Output the [X, Y] coordinate of the center of the cell containing the given text.  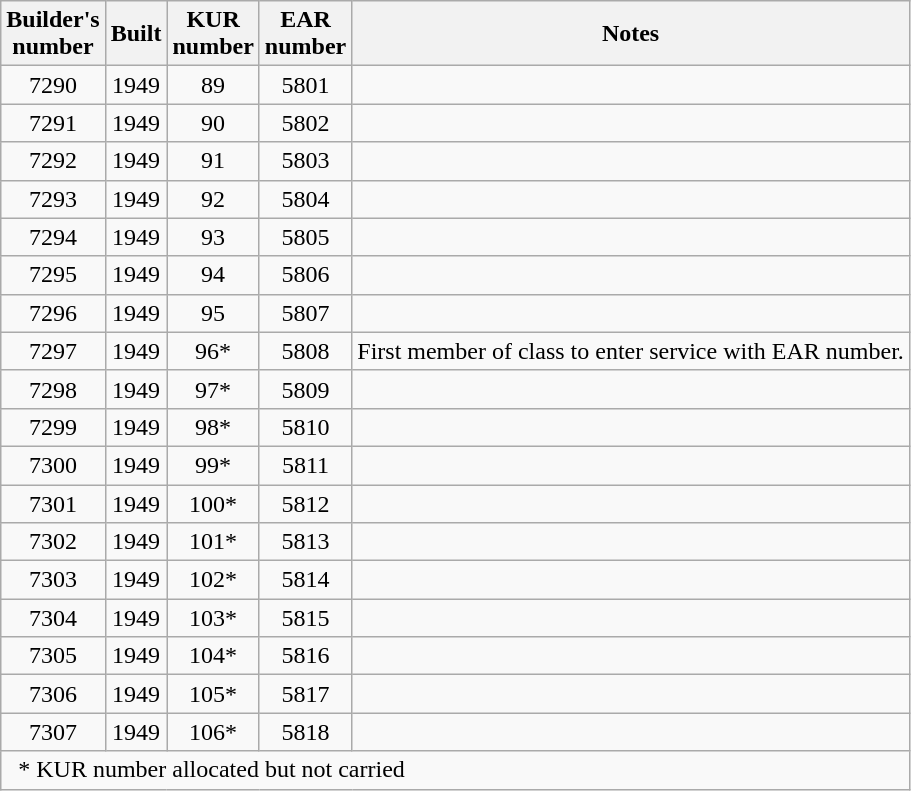
5818 [305, 732]
7290 [53, 85]
97* [213, 389]
* KUR number allocated but not carried [456, 770]
7292 [53, 161]
5811 [305, 465]
7291 [53, 123]
95 [213, 313]
5808 [305, 351]
89 [213, 85]
5813 [305, 542]
7299 [53, 427]
104* [213, 656]
7302 [53, 542]
5803 [305, 161]
5807 [305, 313]
7307 [53, 732]
5805 [305, 237]
105* [213, 694]
Notes [631, 34]
First member of class to enter service with EAR number. [631, 351]
5815 [305, 618]
106* [213, 732]
90 [213, 123]
92 [213, 199]
Builder'snumber [53, 34]
5809 [305, 389]
7300 [53, 465]
7303 [53, 580]
93 [213, 237]
5814 [305, 580]
5804 [305, 199]
5806 [305, 275]
7294 [53, 237]
7297 [53, 351]
91 [213, 161]
94 [213, 275]
101* [213, 542]
5810 [305, 427]
102* [213, 580]
Built [136, 34]
7293 [53, 199]
7295 [53, 275]
5802 [305, 123]
7296 [53, 313]
7304 [53, 618]
103* [213, 618]
99* [213, 465]
5817 [305, 694]
KURnumber [213, 34]
100* [213, 503]
7301 [53, 503]
7305 [53, 656]
5801 [305, 85]
98* [213, 427]
5816 [305, 656]
EARnumber [305, 34]
7298 [53, 389]
7306 [53, 694]
5812 [305, 503]
96* [213, 351]
